Detect which cell encompasses the target text, then output its [x, y] center coordinate. 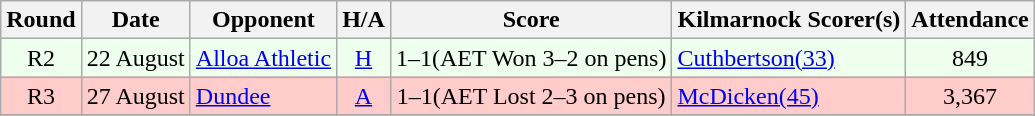
Opponent [263, 20]
Cuthbertson(33) [789, 58]
1–1(AET Won 3–2 on pens) [531, 58]
849 [970, 58]
3,367 [970, 96]
Alloa Athletic [263, 58]
R3 [41, 96]
1–1(AET Lost 2–3 on pens) [531, 96]
McDicken(45) [789, 96]
Score [531, 20]
Attendance [970, 20]
Round [41, 20]
Kilmarnock Scorer(s) [789, 20]
Date [136, 20]
H/A [364, 20]
27 August [136, 96]
H [364, 58]
A [364, 96]
Dundee [263, 96]
R2 [41, 58]
22 August [136, 58]
